For the text-containing cell, return its midpoint in [X, Y] coordinate format. 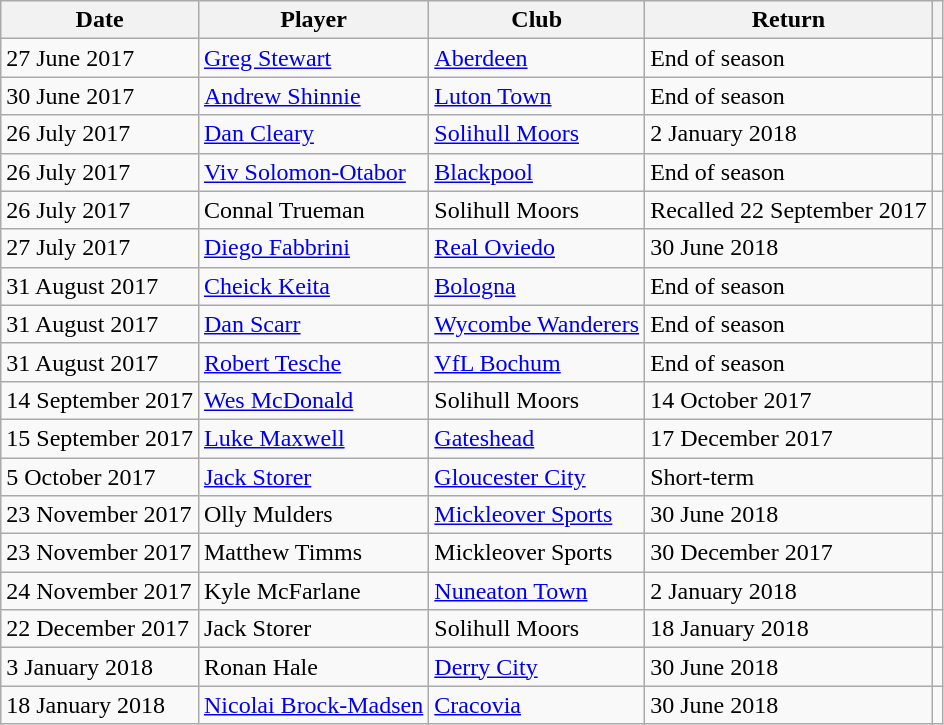
Date [100, 20]
Blackpool [537, 172]
Andrew Shinnie [313, 96]
14 October 2017 [789, 400]
Recalled 22 September 2017 [789, 210]
Luton Town [537, 96]
27 June 2017 [100, 58]
Aberdeen [537, 58]
14 September 2017 [100, 400]
Greg Stewart [313, 58]
30 June 2017 [100, 96]
Wes McDonald [313, 400]
3 January 2018 [100, 667]
Club [537, 20]
Player [313, 20]
Dan Cleary [313, 134]
Olly Mulders [313, 515]
Gateshead [537, 438]
Derry City [537, 667]
Gloucester City [537, 477]
Real Oviedo [537, 248]
Return [789, 20]
Cheick Keita [313, 286]
17 December 2017 [789, 438]
Nicolai Brock-Madsen [313, 705]
Viv Solomon-Otabor [313, 172]
Wycombe Wanderers [537, 324]
VfL Bochum [537, 362]
Dan Scarr [313, 324]
Bologna [537, 286]
Diego Fabbrini [313, 248]
Nuneaton Town [537, 591]
Connal Trueman [313, 210]
30 December 2017 [789, 553]
Cracovia [537, 705]
Kyle McFarlane [313, 591]
27 July 2017 [100, 248]
Matthew Timms [313, 553]
Short-term [789, 477]
22 December 2017 [100, 629]
Luke Maxwell [313, 438]
5 October 2017 [100, 477]
15 September 2017 [100, 438]
Ronan Hale [313, 667]
Robert Tesche [313, 362]
24 November 2017 [100, 591]
